Scan for the cell matching the given text and deliver its (X, Y) coordinate at center. 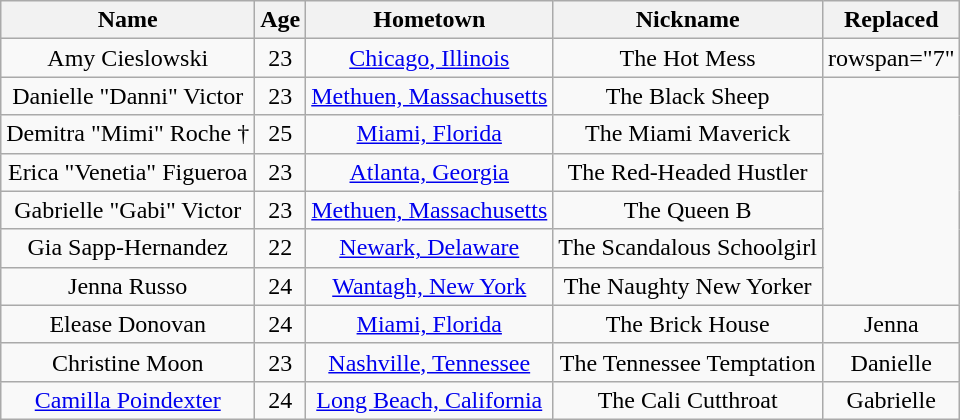
The Scandalous Schoolgirl (688, 248)
Replaced (891, 20)
Elease Donovan (128, 324)
The Tennessee Temptation (688, 362)
Name (128, 20)
The Naughty New Yorker (688, 286)
Jenna Russo (128, 286)
The Black Sheep (688, 96)
The Miami Maverick (688, 134)
Long Beach, California (430, 400)
25 (280, 134)
Christine Moon (128, 362)
The Hot Mess (688, 58)
Hometown (430, 20)
Amy Cieslowski (128, 58)
Atlanta, Georgia (430, 172)
The Queen B (688, 210)
Age (280, 20)
Jenna (891, 324)
Gia Sapp-Hernandez (128, 248)
Wantagh, New York (430, 286)
Chicago, Illinois (430, 58)
Camilla Poindexter (128, 400)
Gabrielle (891, 400)
Erica "Venetia" Figueroa (128, 172)
Demitra "Mimi" Roche † (128, 134)
Newark, Delaware (430, 248)
Danielle "Danni" Victor (128, 96)
Gabrielle "Gabi" Victor (128, 210)
The Brick House (688, 324)
The Cali Cutthroat (688, 400)
Nickname (688, 20)
Danielle (891, 362)
22 (280, 248)
The Red-Headed Hustler (688, 172)
Nashville, Tennessee (430, 362)
rowspan="7" (891, 58)
